Detect which cell encompasses the target text, then output its [x, y] center coordinate. 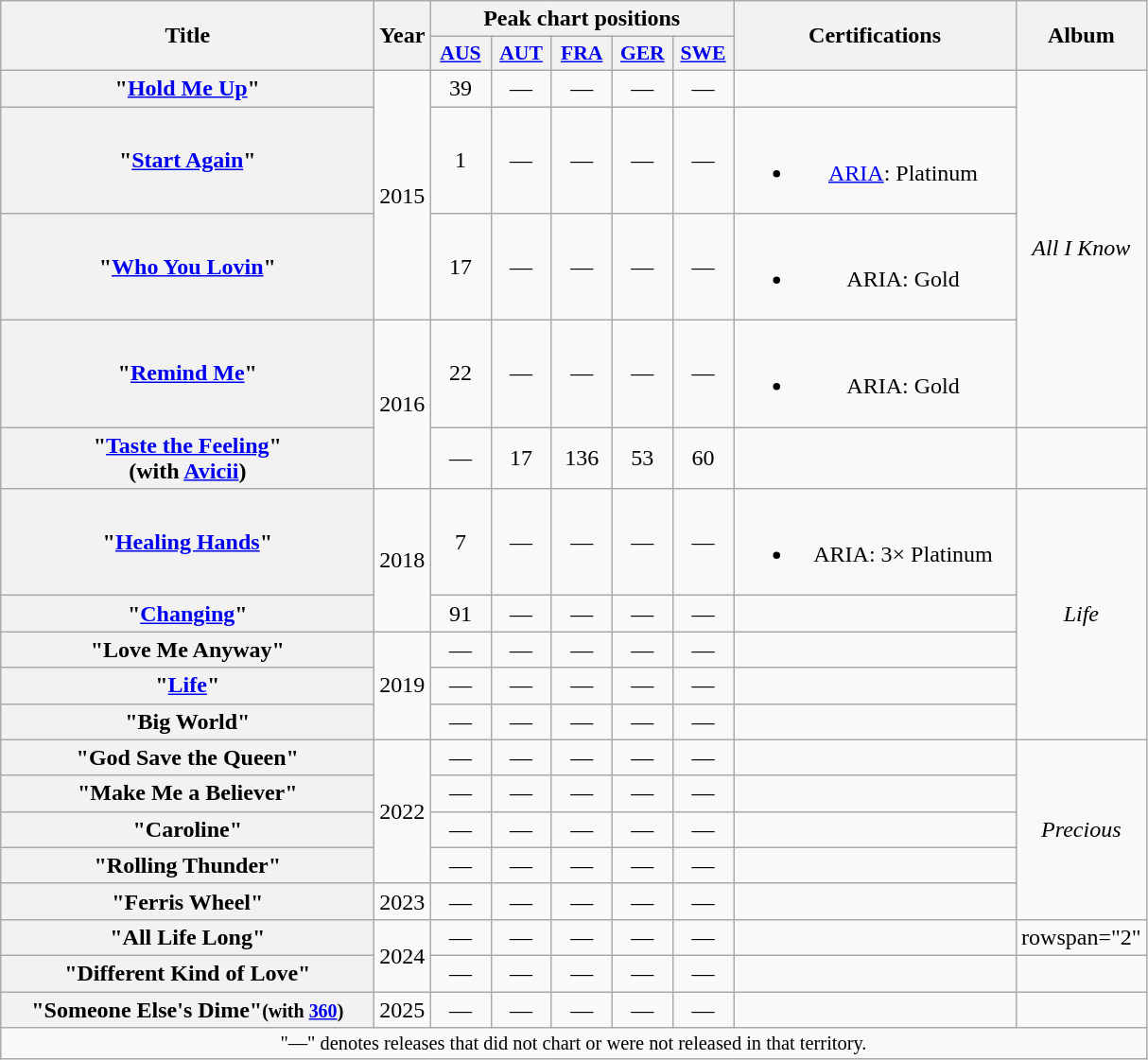
2018 [403, 560]
Album [1082, 36]
Year [403, 36]
"Rolling Thunder" [187, 865]
Precious [1082, 829]
SWE [703, 54]
"Life" [187, 686]
Life [1082, 615]
FRA [582, 54]
2024 [403, 955]
AUS [461, 54]
"Start Again" [187, 159]
"Ferris Wheel" [187, 901]
"Different Kind of Love" [187, 973]
"All Life Long" [187, 937]
"Make Me a Believer" [187, 793]
136 [582, 458]
"Healing Hands" [187, 543]
2016 [403, 405]
"Changing" [187, 614]
GER [642, 54]
"Remind Me" [187, 374]
2015 [403, 195]
2022 [403, 811]
60 [703, 458]
"Hold Me Up" [187, 88]
Peak chart positions [583, 19]
"Big World" [187, 721]
"Love Me Anyway" [187, 650]
91 [461, 614]
Certifications [876, 36]
22 [461, 374]
"—" denotes releases that did not chart or were not released in that territory. [573, 1044]
ARIA: Platinum [876, 159]
53 [642, 458]
2019 [403, 686]
"Someone Else's Dime"(with 360) [187, 1009]
Title [187, 36]
39 [461, 88]
"Caroline" [187, 829]
2025 [403, 1009]
ARIA: 3× Platinum [876, 543]
1 [461, 159]
7 [461, 543]
rowspan="2" [1082, 937]
2023 [403, 901]
All I Know [1082, 248]
"Taste the Feeling"(with Avicii) [187, 458]
"God Save the Queen" [187, 757]
AUT [521, 54]
"Who You Lovin" [187, 267]
